Identify which cell holds the provided text, then report its (X, Y) central coordinate. 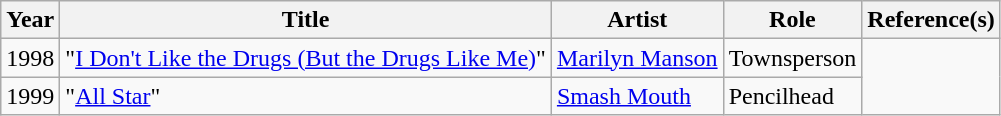
1999 (30, 96)
"I Don't Like the Drugs (But the Drugs Like Me)" (306, 58)
Title (306, 20)
1998 (30, 58)
"All Star" (306, 96)
Townsperson (792, 58)
Year (30, 20)
Smash Mouth (637, 96)
Marilyn Manson (637, 58)
Reference(s) (932, 20)
Role (792, 20)
Artist (637, 20)
Pencilhead (792, 96)
